Return the (x, y) coordinate for the center point of the cell that contains the specified text.  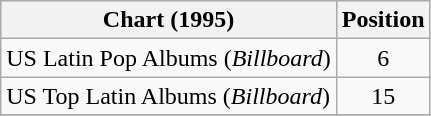
6 (383, 58)
US Top Latin Albums (Billboard) (169, 96)
Chart (1995) (169, 20)
15 (383, 96)
Position (383, 20)
US Latin Pop Albums (Billboard) (169, 58)
